Find where the given text appears and provide that cell's center as (X, Y) coordinate. 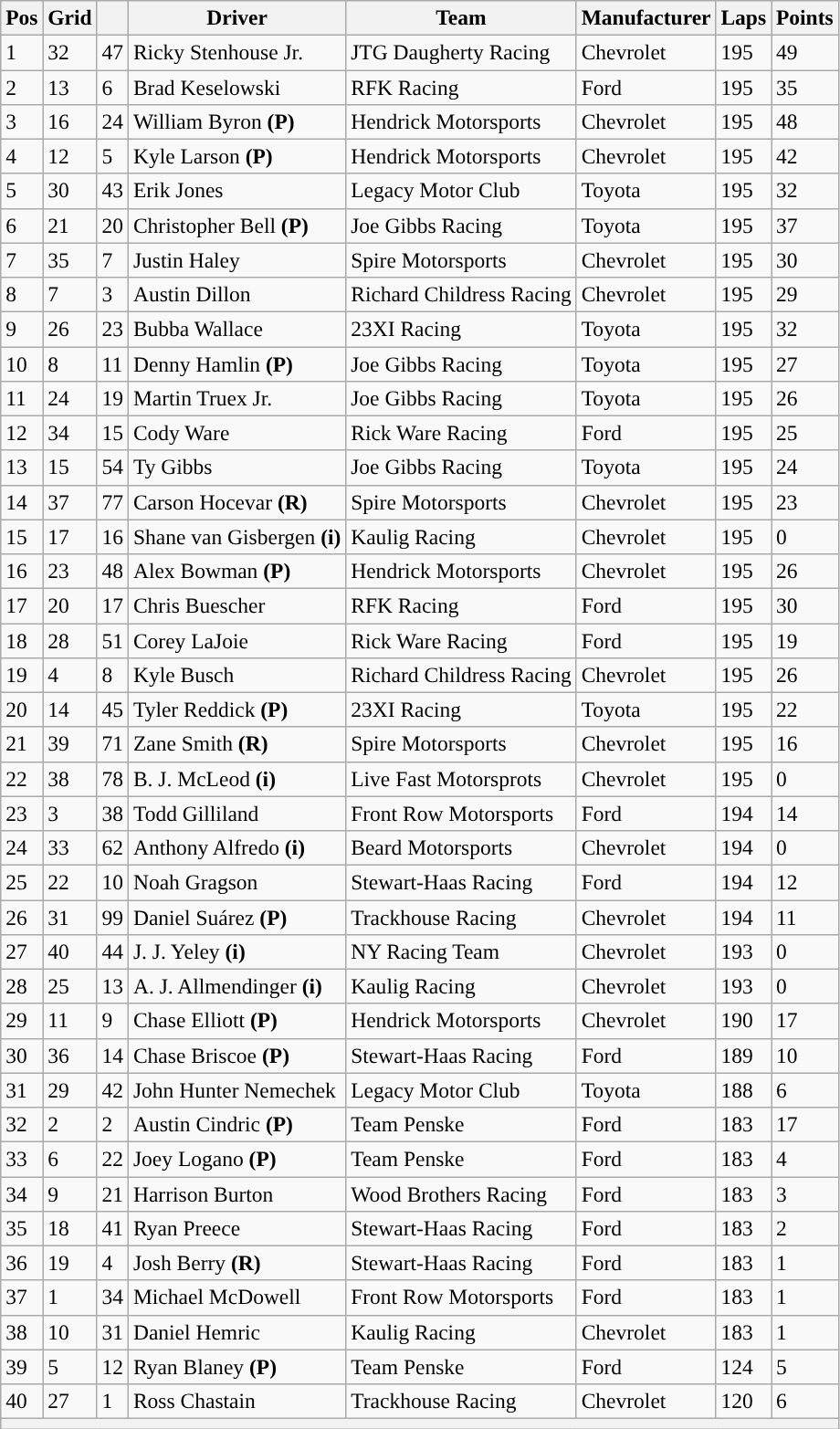
Kyle Busch (236, 675)
Alex Bowman (P) (236, 571)
124 (743, 1367)
188 (743, 1090)
Shane van Gisbergen (i) (236, 537)
Cody Ware (236, 433)
Daniel Suárez (P) (236, 917)
Zane Smith (R) (236, 744)
Chris Buescher (236, 605)
62 (112, 847)
Tyler Reddick (P) (236, 709)
Denny Hamlin (P) (236, 363)
JTG Daugherty Racing (461, 52)
51 (112, 640)
Noah Gragson (236, 882)
44 (112, 951)
Beard Motorsports (461, 847)
Laps (743, 17)
NY Racing Team (461, 951)
Kyle Larson (P) (236, 156)
43 (112, 191)
78 (112, 779)
Josh Berry (R) (236, 1263)
Erik Jones (236, 191)
Live Fast Motorsprots (461, 779)
Wood Brothers Racing (461, 1193)
Ty Gibbs (236, 468)
William Byron (P) (236, 121)
Chase Elliott (P) (236, 1021)
Driver (236, 17)
190 (743, 1021)
189 (743, 1056)
47 (112, 52)
Justin Haley (236, 260)
Harrison Burton (236, 1193)
71 (112, 744)
41 (112, 1228)
Ryan Blaney (P) (236, 1367)
Ricky Stenhouse Jr. (236, 52)
Christopher Bell (P) (236, 226)
B. J. McLeod (i) (236, 779)
J. J. Yeley (i) (236, 951)
Grid (69, 17)
John Hunter Nemechek (236, 1090)
54 (112, 468)
Bubba Wallace (236, 329)
A. J. Allmendinger (i) (236, 986)
Brad Keselowski (236, 87)
49 (805, 52)
Todd Gilliland (236, 814)
Team (461, 17)
45 (112, 709)
Austin Dillon (236, 294)
Joey Logano (P) (236, 1159)
Points (805, 17)
99 (112, 917)
Austin Cindric (P) (236, 1124)
Michael McDowell (236, 1298)
Chase Briscoe (P) (236, 1056)
Carson Hocevar (R) (236, 502)
Ross Chastain (236, 1401)
Manufacturer (646, 17)
Ryan Preece (236, 1228)
77 (112, 502)
120 (743, 1401)
Corey LaJoie (236, 640)
Daniel Hemric (236, 1332)
Anthony Alfredo (i) (236, 847)
Pos (22, 17)
Martin Truex Jr. (236, 398)
